Scan for the cell matching the given text and deliver its (x, y) coordinate at center. 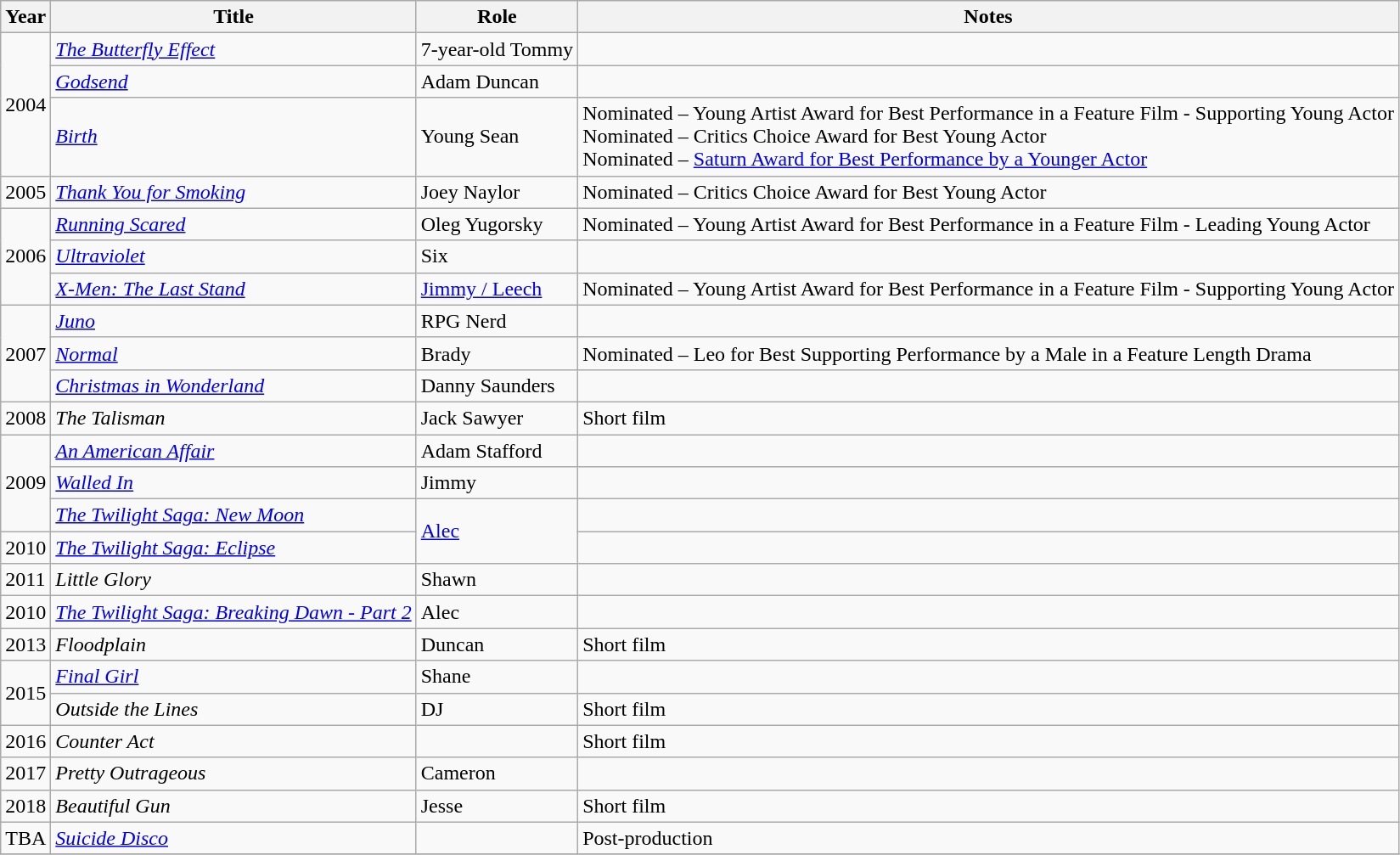
Ultraviolet (233, 256)
Outside the Lines (233, 709)
Juno (233, 321)
Jesse (497, 806)
Joey Naylor (497, 192)
7-year-old Tommy (497, 49)
The Twilight Saga: Eclipse (233, 548)
Thank You for Smoking (233, 192)
2018 (25, 806)
Nominated – Leo for Best Supporting Performance by a Male in a Feature Length Drama (988, 353)
Birth (233, 137)
Nominated – Young Artist Award for Best Performance in a Feature Film - Supporting Young Actor (988, 289)
Final Girl (233, 677)
Floodplain (233, 644)
Shawn (497, 580)
Godsend (233, 82)
Role (497, 17)
The Butterfly Effect (233, 49)
Christmas in Wonderland (233, 385)
Adam Stafford (497, 451)
Title (233, 17)
An American Affair (233, 451)
Oleg Yugorsky (497, 224)
Shane (497, 677)
Normal (233, 353)
Six (497, 256)
2015 (25, 693)
The Talisman (233, 418)
2004 (25, 104)
Little Glory (233, 580)
Notes (988, 17)
Running Scared (233, 224)
2006 (25, 256)
DJ (497, 709)
Nominated – Critics Choice Award for Best Young Actor (988, 192)
Suicide Disco (233, 838)
Adam Duncan (497, 82)
2005 (25, 192)
X-Men: The Last Stand (233, 289)
Post-production (988, 838)
2007 (25, 353)
2016 (25, 741)
Duncan (497, 644)
2013 (25, 644)
2008 (25, 418)
Jimmy / Leech (497, 289)
The Twilight Saga: Breaking Dawn - Part 2 (233, 612)
TBA (25, 838)
The Twilight Saga: New Moon (233, 515)
2011 (25, 580)
Brady (497, 353)
Jack Sawyer (497, 418)
Cameron (497, 773)
Nominated – Young Artist Award for Best Performance in a Feature Film - Leading Young Actor (988, 224)
2009 (25, 483)
Pretty Outrageous (233, 773)
RPG Nerd (497, 321)
Beautiful Gun (233, 806)
Counter Act (233, 741)
Danny Saunders (497, 385)
Walled In (233, 483)
2017 (25, 773)
Year (25, 17)
Young Sean (497, 137)
Jimmy (497, 483)
